Return the (x, y) coordinate for the center point of the cell that contains the specified text.  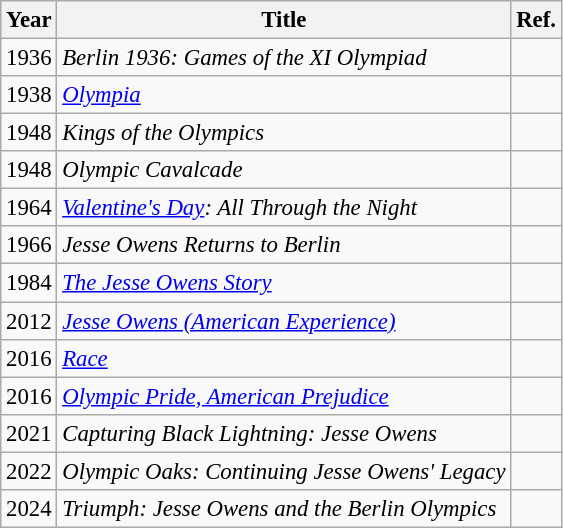
Olympia (284, 95)
2012 (29, 321)
Title (284, 20)
Jesse Owens (American Experience) (284, 321)
Year (29, 20)
1964 (29, 208)
2024 (29, 509)
Berlin 1936: Games of the XI Olympiad (284, 58)
Olympic Oaks: Continuing Jesse Owens' Legacy (284, 471)
Jesse Owens Returns to Berlin (284, 245)
1966 (29, 245)
The Jesse Owens Story (284, 283)
Valentine's Day: All Through the Night (284, 208)
1938 (29, 95)
Race (284, 358)
Olympic Cavalcade (284, 170)
Capturing Black Lightning: Jesse Owens (284, 433)
1936 (29, 58)
Triumph: Jesse Owens and the Berlin Olympics (284, 509)
Ref. (536, 20)
2021 (29, 433)
2022 (29, 471)
1984 (29, 283)
Olympic Pride, American Prejudice (284, 396)
Kings of the Olympics (284, 133)
